Determine the (X, Y) coordinate at the center of the cell enclosing the given text.  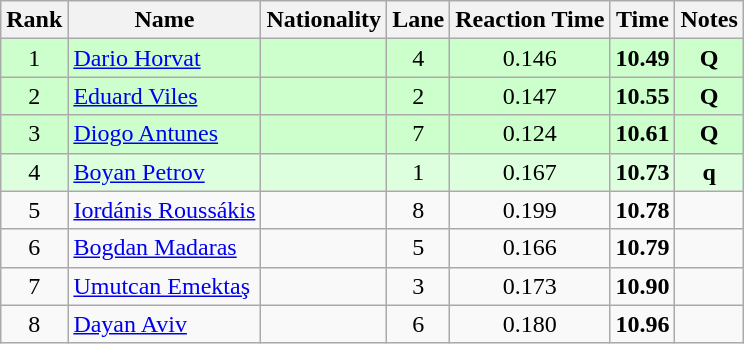
0.166 (530, 248)
0.146 (530, 58)
Dario Horvat (164, 58)
Time (642, 20)
10.79 (642, 248)
Reaction Time (530, 20)
Rank (34, 20)
0.180 (530, 324)
10.55 (642, 96)
10.90 (642, 286)
10.49 (642, 58)
Umutcan Emektaş (164, 286)
10.73 (642, 172)
Iordánis Roussákis (164, 210)
10.96 (642, 324)
10.78 (642, 210)
Eduard Viles (164, 96)
Boyan Petrov (164, 172)
q (709, 172)
0.173 (530, 286)
Lane (418, 20)
10.61 (642, 134)
Notes (709, 20)
Bogdan Madaras (164, 248)
Dayan Aviv (164, 324)
Nationality (324, 20)
0.147 (530, 96)
0.124 (530, 134)
Name (164, 20)
Diogo Antunes (164, 134)
0.199 (530, 210)
0.167 (530, 172)
